For the text-containing cell, return its midpoint in (X, Y) coordinate format. 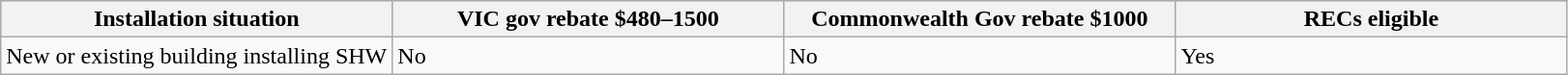
VIC gov rebate $480–1500 (588, 19)
Installation situation (197, 19)
Yes (1371, 56)
RECs eligible (1371, 19)
Commonwealth Gov rebate $1000 (980, 19)
New or existing building installing SHW (197, 56)
